Determine the [x, y] coordinate at the center of the cell enclosing the given text.  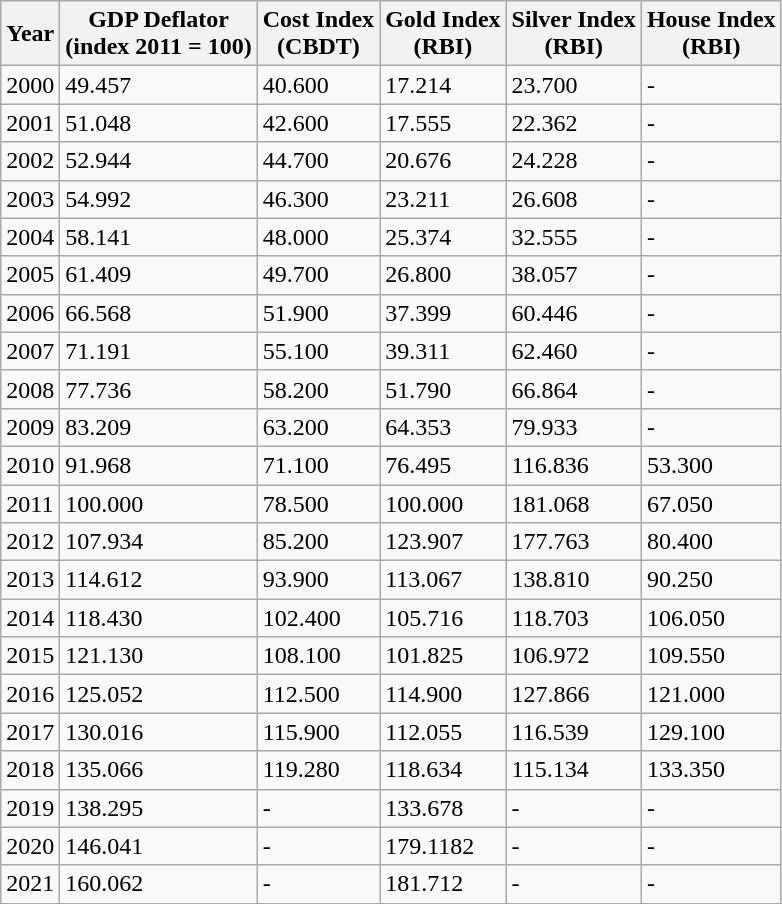
17.555 [443, 123]
20.676 [443, 161]
125.052 [158, 694]
2000 [30, 85]
42.600 [318, 123]
2008 [30, 389]
114.900 [443, 694]
115.134 [574, 770]
119.280 [318, 770]
116.836 [574, 465]
133.350 [711, 770]
181.712 [443, 884]
133.678 [443, 808]
2014 [30, 618]
85.200 [318, 542]
113.067 [443, 580]
2010 [30, 465]
House Index (RBI) [711, 34]
26.608 [574, 199]
37.399 [443, 313]
123.907 [443, 542]
51.790 [443, 389]
118.634 [443, 770]
51.048 [158, 123]
Silver Index (RBI) [574, 34]
67.050 [711, 503]
2009 [30, 427]
179.1182 [443, 846]
66.568 [158, 313]
160.062 [158, 884]
71.191 [158, 351]
2018 [30, 770]
61.409 [158, 275]
60.446 [574, 313]
46.300 [318, 199]
51.900 [318, 313]
2020 [30, 846]
23.700 [574, 85]
106.972 [574, 656]
79.933 [574, 427]
2015 [30, 656]
63.200 [318, 427]
2001 [30, 123]
25.374 [443, 237]
23.211 [443, 199]
2017 [30, 732]
39.311 [443, 351]
32.555 [574, 237]
118.703 [574, 618]
Gold Index (RBI) [443, 34]
93.900 [318, 580]
108.100 [318, 656]
138.295 [158, 808]
2002 [30, 161]
130.016 [158, 732]
146.041 [158, 846]
40.600 [318, 85]
62.460 [574, 351]
17.214 [443, 85]
26.800 [443, 275]
102.400 [318, 618]
2012 [30, 542]
Year [30, 34]
77.736 [158, 389]
83.209 [158, 427]
2005 [30, 275]
2019 [30, 808]
115.900 [318, 732]
116.539 [574, 732]
121.000 [711, 694]
2004 [30, 237]
71.100 [318, 465]
55.100 [318, 351]
114.612 [158, 580]
2016 [30, 694]
2007 [30, 351]
64.353 [443, 427]
107.934 [158, 542]
2011 [30, 503]
129.100 [711, 732]
109.550 [711, 656]
66.864 [574, 389]
105.716 [443, 618]
49.457 [158, 85]
181.068 [574, 503]
138.810 [574, 580]
Cost Index (CBDT) [318, 34]
90.250 [711, 580]
135.066 [158, 770]
101.825 [443, 656]
78.500 [318, 503]
177.763 [574, 542]
112.055 [443, 732]
2021 [30, 884]
48.000 [318, 237]
118.430 [158, 618]
22.362 [574, 123]
112.500 [318, 694]
91.968 [158, 465]
127.866 [574, 694]
2003 [30, 199]
52.944 [158, 161]
44.700 [318, 161]
GDP Deflator(index 2011 = 100) [158, 34]
121.130 [158, 656]
38.057 [574, 275]
58.141 [158, 237]
76.495 [443, 465]
49.700 [318, 275]
53.300 [711, 465]
80.400 [711, 542]
58.200 [318, 389]
106.050 [711, 618]
24.228 [574, 161]
2013 [30, 580]
54.992 [158, 199]
2006 [30, 313]
